Search for the cell housing the specified text and yield its (X, Y) center coordinate. 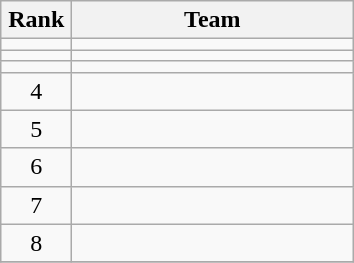
Team (212, 20)
Rank (36, 20)
7 (36, 205)
4 (36, 91)
8 (36, 243)
5 (36, 129)
6 (36, 167)
